From the cell containing the given text, extract its center point as (x, y) coordinate. 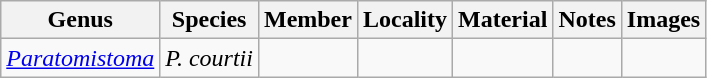
P. courtii (210, 58)
Genus (80, 20)
Species (210, 20)
Images (663, 20)
Paratomistoma (80, 58)
Locality (404, 20)
Notes (587, 20)
Member (308, 20)
Material (503, 20)
